Return the (x, y) coordinate for the center point of the cell that contains the specified text.  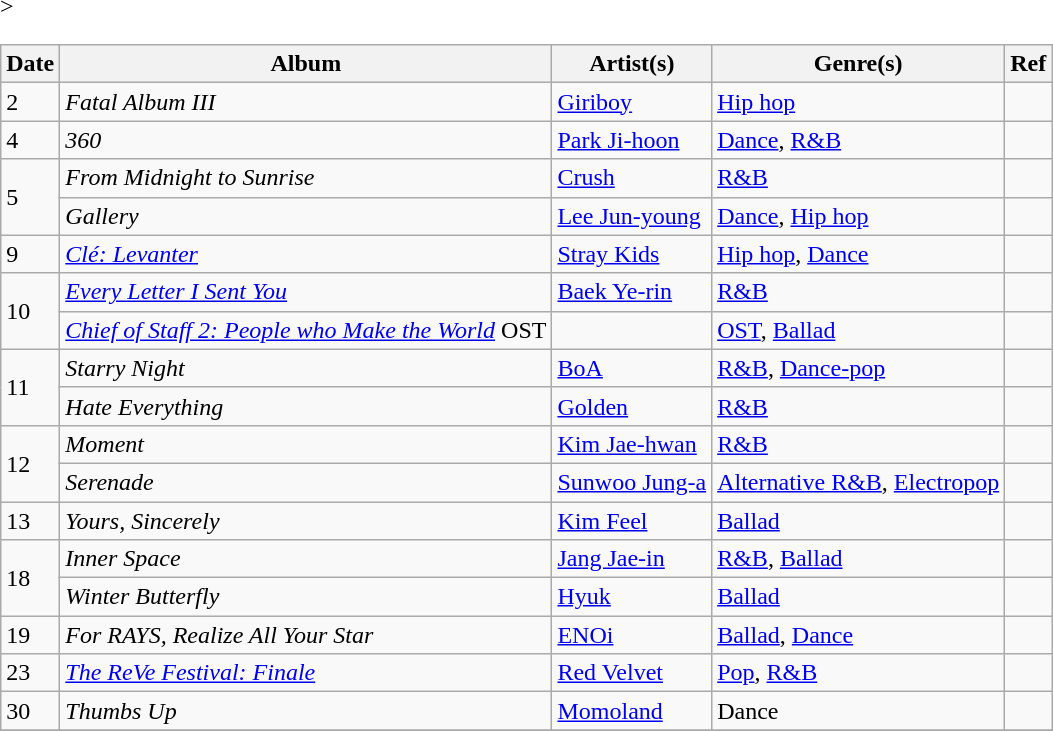
Dance, Hip hop (858, 216)
Kim Jae-hwan (632, 444)
R&B, Ballad (858, 559)
Yours, Sincerely (306, 521)
R&B, Dance-pop (858, 368)
Hate Everything (306, 406)
Lee Jun-young (632, 216)
Ref (1028, 64)
30 (30, 711)
2 (30, 102)
Pop, R&B (858, 673)
Giriboy (632, 102)
Dance (858, 711)
13 (30, 521)
The ReVe Festival: Finale (306, 673)
Hyuk (632, 597)
Ballad, Dance (858, 635)
Date (30, 64)
Stray Kids (632, 254)
Serenade (306, 482)
Moment (306, 444)
5 (30, 197)
From Midnight to Sunrise (306, 178)
Baek Ye-rin (632, 292)
Artist(s) (632, 64)
Red Velvet (632, 673)
Hip hop (858, 102)
Kim Feel (632, 521)
Album (306, 64)
Jang Jae-in (632, 559)
12 (30, 463)
19 (30, 635)
Genre(s) (858, 64)
BoA (632, 368)
Park Ji-hoon (632, 140)
Golden (632, 406)
Hip hop, Dance (858, 254)
Chief of Staff 2: People who Make the World OST (306, 330)
Alternative R&B, Electropop (858, 482)
ENOi (632, 635)
18 (30, 578)
Gallery (306, 216)
360 (306, 140)
Sunwoo Jung-a (632, 482)
10 (30, 311)
Clé: Levanter (306, 254)
4 (30, 140)
For RAYS, Realize All Your Star (306, 635)
23 (30, 673)
Thumbs Up (306, 711)
Momoland (632, 711)
OST, Ballad (858, 330)
Dance, R&B (858, 140)
9 (30, 254)
Inner Space (306, 559)
Every Letter I Sent You (306, 292)
Winter Butterfly (306, 597)
Crush (632, 178)
Fatal Album III (306, 102)
Starry Night (306, 368)
11 (30, 387)
